Detect which cell encompasses the target text, then output its [X, Y] center coordinate. 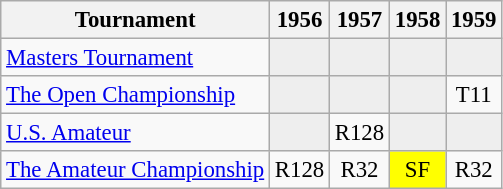
1956 [300, 20]
Masters Tournament [136, 58]
1959 [474, 20]
1957 [359, 20]
U.S. Amateur [136, 133]
T11 [474, 95]
The Open Championship [136, 95]
The Amateur Championship [136, 170]
SF [417, 170]
Tournament [136, 20]
1958 [417, 20]
